Search for the cell housing the specified text and yield its [x, y] center coordinate. 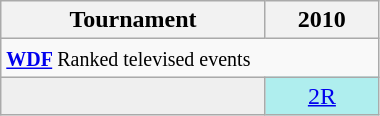
2R [322, 96]
WDF Ranked televised events [190, 58]
Tournament [134, 20]
2010 [322, 20]
